Capture the cell that displays the provided text and extract its (x, y) central coordinate. 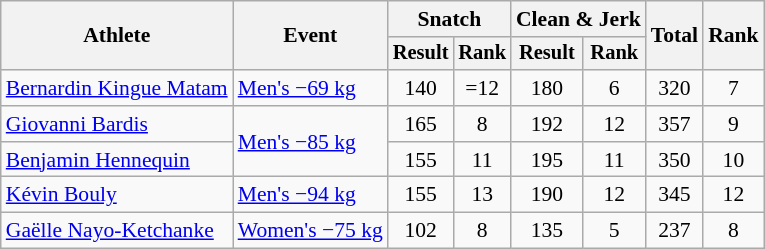
357 (674, 124)
102 (421, 231)
165 (421, 124)
192 (547, 124)
Bernardin Kingue Matam (117, 88)
Women's −75 kg (310, 231)
Event (310, 36)
345 (674, 195)
190 (547, 195)
Total (674, 36)
350 (674, 160)
180 (547, 88)
135 (547, 231)
Men's −85 kg (310, 142)
Gaëlle Nayo-Ketchanke (117, 231)
Snatch (450, 19)
Men's −94 kg (310, 195)
Benjamin Hennequin (117, 160)
Athlete (117, 36)
9 (734, 124)
6 (614, 88)
10 (734, 160)
237 (674, 231)
Clean & Jerk (578, 19)
320 (674, 88)
140 (421, 88)
195 (547, 160)
13 (482, 195)
Men's −69 kg (310, 88)
Kévin Bouly (117, 195)
Giovanni Bardis (117, 124)
5 (614, 231)
7 (734, 88)
=12 (482, 88)
